Pinpoint the cell where the given text exists, returning its [x, y] midpoint coordinate. 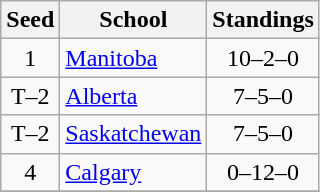
Alberta [134, 96]
0–12–0 [263, 172]
1 [30, 58]
4 [30, 172]
School [134, 20]
Seed [30, 20]
Standings [263, 20]
10–2–0 [263, 58]
Calgary [134, 172]
Saskatchewan [134, 134]
Manitoba [134, 58]
